Capture the cell that displays the provided text and extract its (X, Y) central coordinate. 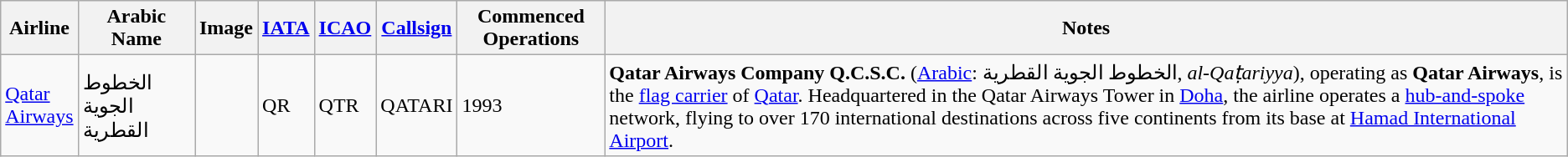
Airline (39, 28)
Arabic Name (136, 28)
QTR (345, 105)
Commenced Operations (531, 28)
Image (226, 28)
ICAO (345, 28)
Callsign (417, 28)
IATA (286, 28)
Notes (1086, 28)
QatarAirways (39, 105)
QATARI (417, 105)
الخطوط الجوية القطرية (136, 105)
1993 (531, 105)
QR (286, 105)
